Detect which cell encompasses the target text, then output its [X, Y] center coordinate. 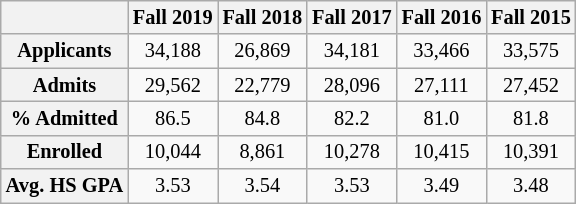
3.54 [263, 186]
10,415 [442, 152]
Fall 2018 [263, 17]
26,869 [263, 51]
10,391 [531, 152]
28,096 [352, 85]
84.8 [263, 118]
3.48 [531, 186]
Enrolled [64, 152]
82.2 [352, 118]
34,188 [173, 51]
34,181 [352, 51]
3.49 [442, 186]
10,044 [173, 152]
81.8 [531, 118]
27,111 [442, 85]
Admits [64, 85]
Fall 2015 [531, 17]
81.0 [442, 118]
Avg. HS GPA [64, 186]
33,575 [531, 51]
Fall 2019 [173, 17]
8,861 [263, 152]
33,466 [442, 51]
22,779 [263, 85]
29,562 [173, 85]
27,452 [531, 85]
10,278 [352, 152]
Fall 2017 [352, 17]
% Admitted [64, 118]
Applicants [64, 51]
Fall 2016 [442, 17]
86.5 [173, 118]
